Pinpoint the cell where the given text exists, returning its (X, Y) midpoint coordinate. 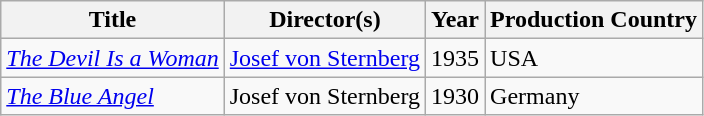
1930 (456, 96)
Year (456, 20)
Title (113, 20)
Germany (594, 96)
Production Country (594, 20)
Director(s) (324, 20)
The Devil Is a Woman (113, 58)
USA (594, 58)
The Blue Angel (113, 96)
1935 (456, 58)
